Provide the [x, y] coordinate of the cell's center where the given text is located.  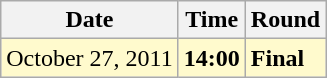
Date [90, 20]
October 27, 2011 [90, 58]
14:00 [212, 58]
Round [285, 20]
Time [212, 20]
Final [285, 58]
